Pinpoint the cell where the given text exists, returning its [X, Y] midpoint coordinate. 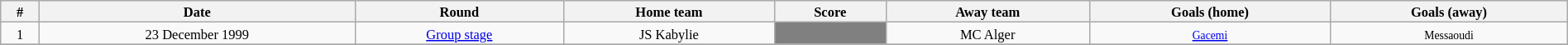
MC Alger [987, 33]
Goals (away) [1449, 12]
Group stage [459, 33]
JS Kabylie [668, 33]
Goals (home) [1210, 12]
Round [459, 12]
# [20, 12]
Date [197, 12]
1 [20, 33]
23 December 1999 [197, 33]
Away team [987, 12]
Home team [668, 12]
Messaoudi [1449, 33]
Score [830, 12]
Gacemi [1210, 33]
